Determine the (X, Y) coordinate at the center of the cell enclosing the given text.  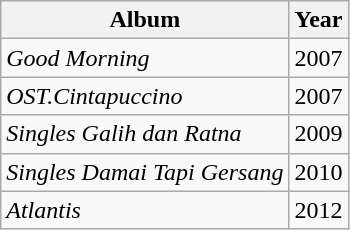
Singles Damai Tapi Gersang (145, 172)
2010 (318, 172)
OST.Cintapuccino (145, 96)
2012 (318, 210)
Good Morning (145, 58)
Year (318, 20)
Album (145, 20)
Atlantis (145, 210)
2009 (318, 134)
Singles Galih dan Ratna (145, 134)
